Extract the [X, Y] coordinate from the center of the cell holding the provided text.  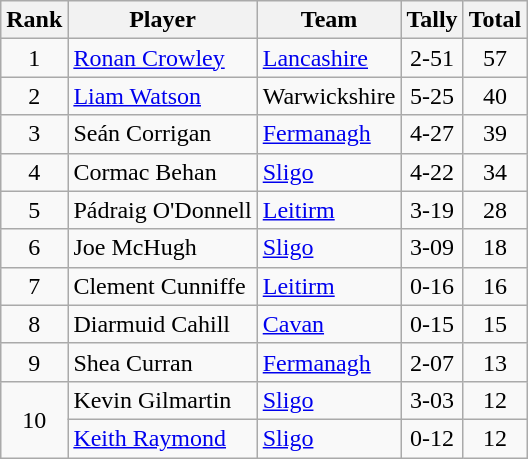
Keith Raymond [162, 438]
34 [495, 172]
Ronan Crowley [162, 58]
0-15 [432, 324]
3-03 [432, 400]
10 [34, 419]
Tally [432, 20]
3 [34, 134]
Team [329, 20]
Clement Cunniffe [162, 286]
8 [34, 324]
Rank [34, 20]
3-19 [432, 210]
Joe McHugh [162, 248]
57 [495, 58]
5-25 [432, 96]
39 [495, 134]
Player [162, 20]
40 [495, 96]
0-16 [432, 286]
Liam Watson [162, 96]
Lancashire [329, 58]
Diarmuid Cahill [162, 324]
9 [34, 362]
Cavan [329, 324]
Pádraig O'Donnell [162, 210]
1 [34, 58]
6 [34, 248]
28 [495, 210]
4 [34, 172]
15 [495, 324]
3-09 [432, 248]
13 [495, 362]
Kevin Gilmartin [162, 400]
2 [34, 96]
2-07 [432, 362]
Seán Corrigan [162, 134]
Shea Curran [162, 362]
Total [495, 20]
18 [495, 248]
Cormac Behan [162, 172]
16 [495, 286]
0-12 [432, 438]
4-27 [432, 134]
7 [34, 286]
4-22 [432, 172]
5 [34, 210]
Warwickshire [329, 96]
2-51 [432, 58]
